Identify which cell holds the provided text, then report its (X, Y) central coordinate. 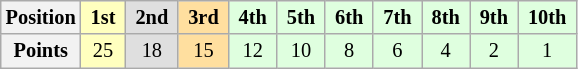
10th (547, 17)
Points (41, 51)
2 (494, 51)
7th (397, 17)
8th (446, 17)
1 (547, 51)
2nd (152, 17)
6 (397, 51)
1st (104, 17)
18 (152, 51)
6th (349, 17)
15 (203, 51)
9th (494, 17)
25 (104, 51)
3rd (203, 17)
10 (301, 51)
8 (349, 51)
Position (41, 17)
12 (253, 51)
4 (446, 51)
4th (253, 17)
5th (301, 17)
